From the cell containing the given text, extract its center point as [X, Y] coordinate. 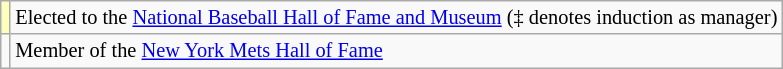
Elected to the National Baseball Hall of Fame and Museum (‡ denotes induction as manager) [396, 17]
Member of the New York Mets Hall of Fame [396, 51]
